Return the (x, y) coordinate for the center point of the cell that contains the specified text.  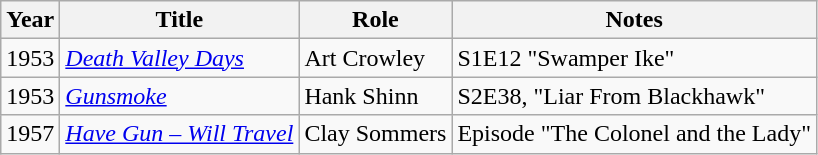
Clay Sommers (376, 134)
S1E12 "Swamper Ike" (634, 58)
1957 (30, 134)
Death Valley Days (180, 58)
Gunsmoke (180, 96)
Title (180, 20)
Have Gun – Will Travel (180, 134)
Notes (634, 20)
Episode "The Colonel and the Lady" (634, 134)
Role (376, 20)
S2E38, "Liar From Blackhawk" (634, 96)
Art Crowley (376, 58)
Year (30, 20)
Hank Shinn (376, 96)
